Pinpoint the cell where the given text exists, returning its (X, Y) midpoint coordinate. 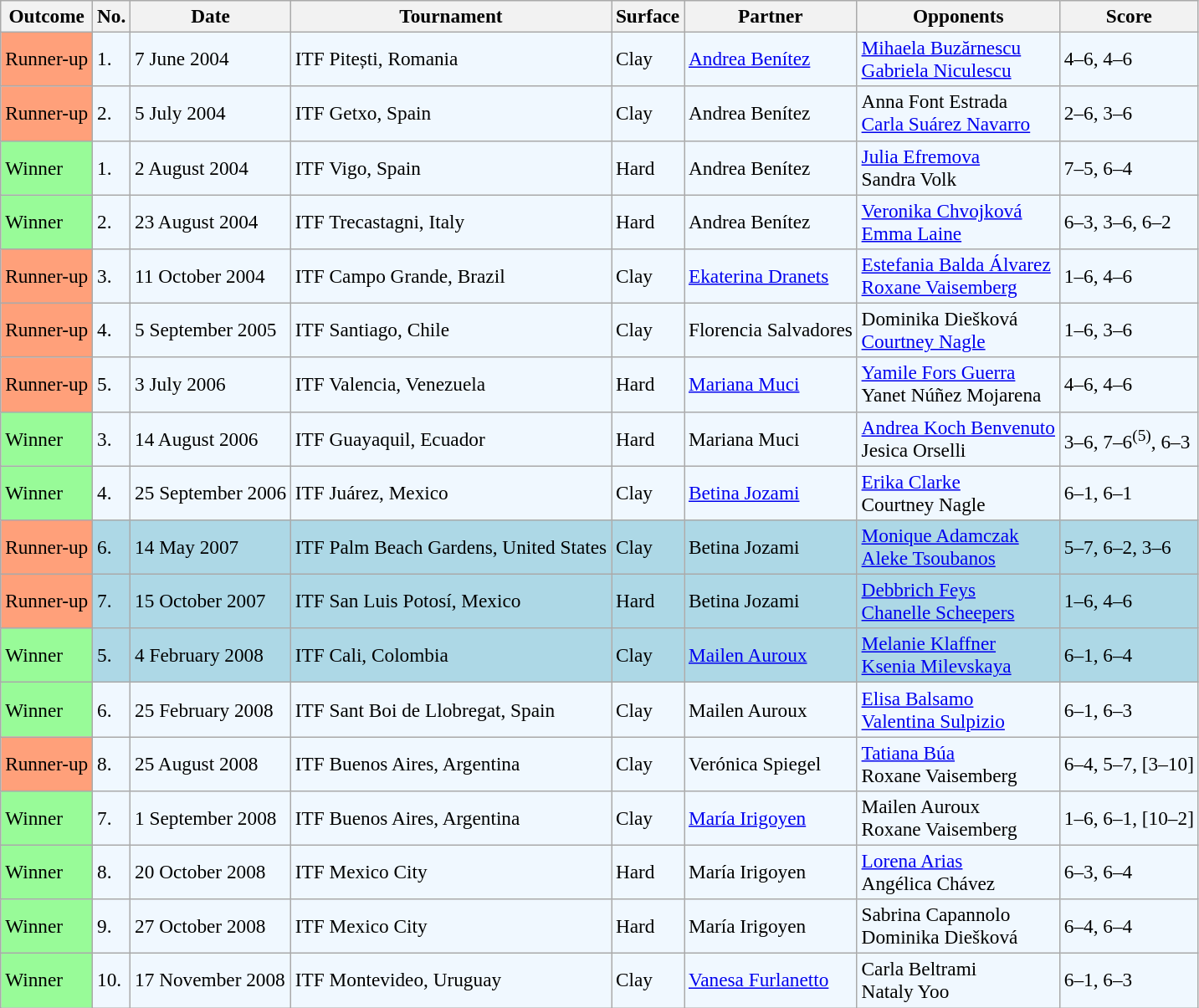
Carla Beltrami Nataly Yoo (958, 980)
1 September 2008 (211, 818)
Opponents (958, 16)
ITF Vigo, Spain (450, 167)
ITF Campo Grande, Brazil (450, 276)
Erika Clarke Courtney Nagle (958, 492)
Veronika Chvojková Emma Laine (958, 221)
Monique Adamczak Aleke Tsoubanos (958, 547)
Tournament (450, 16)
ITF San Luis Potosí, Mexico (450, 601)
25 September 2006 (211, 492)
5 September 2005 (211, 330)
No. (112, 16)
14 May 2007 (211, 547)
Ekaterina Dranets (771, 276)
ITF Juárez, Mexico (450, 492)
17 November 2008 (211, 980)
ITF Pitești, Romania (450, 59)
ITF Trecastagni, Italy (450, 221)
Mailen Auroux Roxane Vaisemberg (958, 818)
Verónica Spiegel (771, 763)
Surface (648, 16)
2 August 2004 (211, 167)
Andrea Koch Benvenuto Jesica Orselli (958, 438)
6–3, 6–4 (1129, 872)
6–4, 6–4 (1129, 927)
6–1, 6–4 (1129, 656)
1–6, 3–6 (1129, 330)
ITF Valencia, Venezuela (450, 385)
Anna Font Estrada Carla Suárez Navarro (958, 114)
ITF Cali, Colombia (450, 656)
ITF Guayaquil, Ecuador (450, 438)
ITF Sant Boi de Llobregat, Spain (450, 709)
5–7, 6–2, 3–6 (1129, 547)
Score (1129, 16)
Date (211, 16)
4 February 2008 (211, 656)
Elisa Balsamo Valentina Sulpizio (958, 709)
ITF Getxo, Spain (450, 114)
2–6, 3–6 (1129, 114)
10. (112, 980)
3–6, 7–6(5), 6–3 (1129, 438)
6–1, 6–1 (1129, 492)
Tatiana Búa Roxane Vaisemberg (958, 763)
27 October 2008 (211, 927)
Outcome (47, 16)
Florencia Salvadores (771, 330)
Dominika Diešková Courtney Nagle (958, 330)
Mihaela Buzărnescu Gabriela Niculescu (958, 59)
25 August 2008 (211, 763)
11 October 2004 (211, 276)
Melanie Klaffner Ksenia Milevskaya (958, 656)
Sabrina Capannolo Dominika Diešková (958, 927)
Estefania Balda Álvarez Roxane Vaisemberg (958, 276)
14 August 2006 (211, 438)
20 October 2008 (211, 872)
7 June 2004 (211, 59)
Vanesa Furlanetto (771, 980)
3 July 2006 (211, 385)
1–6, 6–1, [10–2] (1129, 818)
ITF Santiago, Chile (450, 330)
Partner (771, 16)
Julia Efremova Sandra Volk (958, 167)
ITF Palm Beach Gardens, United States (450, 547)
5 July 2004 (211, 114)
23 August 2004 (211, 221)
Debbrich Feys Chanelle Scheepers (958, 601)
6–4, 5–7, [3–10] (1129, 763)
9. (112, 927)
25 February 2008 (211, 709)
15 October 2007 (211, 601)
Yamile Fors Guerra Yanet Núñez Mojarena (958, 385)
Lorena Arias Angélica Chávez (958, 872)
7–5, 6–4 (1129, 167)
ITF Montevideo, Uruguay (450, 980)
6–3, 3–6, 6–2 (1129, 221)
